Return the [x, y] coordinate for the center point of the cell that contains the specified text.  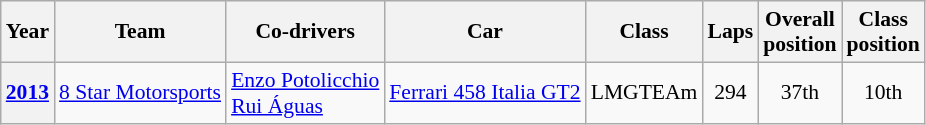
Year [28, 32]
2013 [28, 92]
Enzo Potolicchio Rui Águas [305, 92]
37th [800, 92]
Ferrari 458 Italia GT2 [484, 92]
Co-drivers [305, 32]
Team [140, 32]
Laps [730, 32]
Car [484, 32]
Overallposition [800, 32]
LMGTEAm [644, 92]
Classposition [884, 32]
10th [884, 92]
Class [644, 32]
294 [730, 92]
8 Star Motorsports [140, 92]
